Determine the (x, y) coordinate at the center of the cell enclosing the given text.  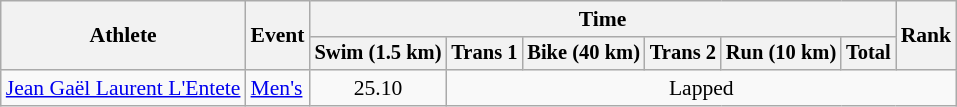
Trans 2 (683, 54)
Run (10 km) (781, 54)
Jean Gaël Laurent L'Entete (124, 88)
Trans 1 (484, 54)
Lapped (701, 88)
Swim (1.5 km) (378, 54)
Men's (278, 88)
Time (603, 19)
Athlete (124, 36)
Total (868, 54)
Rank (926, 36)
Event (278, 36)
25.10 (378, 88)
Bike (40 km) (584, 54)
